Extract the [X, Y] coordinate from the center of the cell holding the provided text.  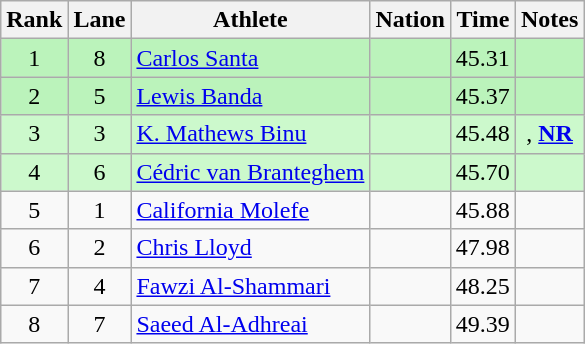
45.37 [482, 96]
45.88 [482, 210]
Cédric van Branteghem [250, 172]
Lewis Banda [250, 96]
45.48 [482, 134]
45.70 [482, 172]
Carlos Santa [250, 58]
45.31 [482, 58]
47.98 [482, 248]
49.39 [482, 324]
Rank [34, 20]
Fawzi Al-Shammari [250, 286]
Lane [100, 20]
Notes [549, 20]
, NR [549, 134]
Chris Lloyd [250, 248]
Time [482, 20]
K. Mathews Binu [250, 134]
48.25 [482, 286]
California Molefe [250, 210]
Saeed Al-Adhreai [250, 324]
Nation [410, 20]
Athlete [250, 20]
